Identify which cell holds the provided text, then report its [x, y] central coordinate. 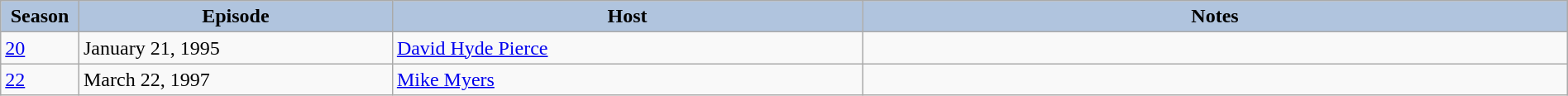
January 21, 1995 [235, 48]
Season [40, 17]
Notes [1216, 17]
20 [40, 48]
Episode [235, 17]
Host [627, 17]
March 22, 1997 [235, 79]
David Hyde Pierce [627, 48]
Mike Myers [627, 79]
22 [40, 79]
